Extract the (X, Y) coordinate from the center of the cell holding the provided text.  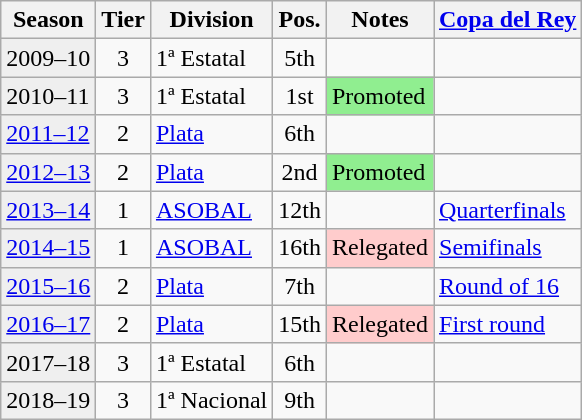
2016–17 (48, 324)
Tier (124, 20)
Quarterfinals (508, 210)
Season (48, 20)
Copa del Rey (508, 20)
2013–14 (48, 210)
12th (300, 210)
2nd (300, 172)
Notes (380, 20)
Division (211, 20)
2011–12 (48, 134)
1ª Nacional (211, 400)
Pos. (300, 20)
1st (300, 96)
16th (300, 248)
5th (300, 58)
7th (300, 286)
2018–19 (48, 400)
9th (300, 400)
Semifinals (508, 248)
2012–13 (48, 172)
Round of 16 (508, 286)
First round (508, 324)
2010–11 (48, 96)
15th (300, 324)
2014–15 (48, 248)
2009–10 (48, 58)
2015–16 (48, 286)
2017–18 (48, 362)
